Locate the cell with the specified text and output its [X, Y] center coordinate. 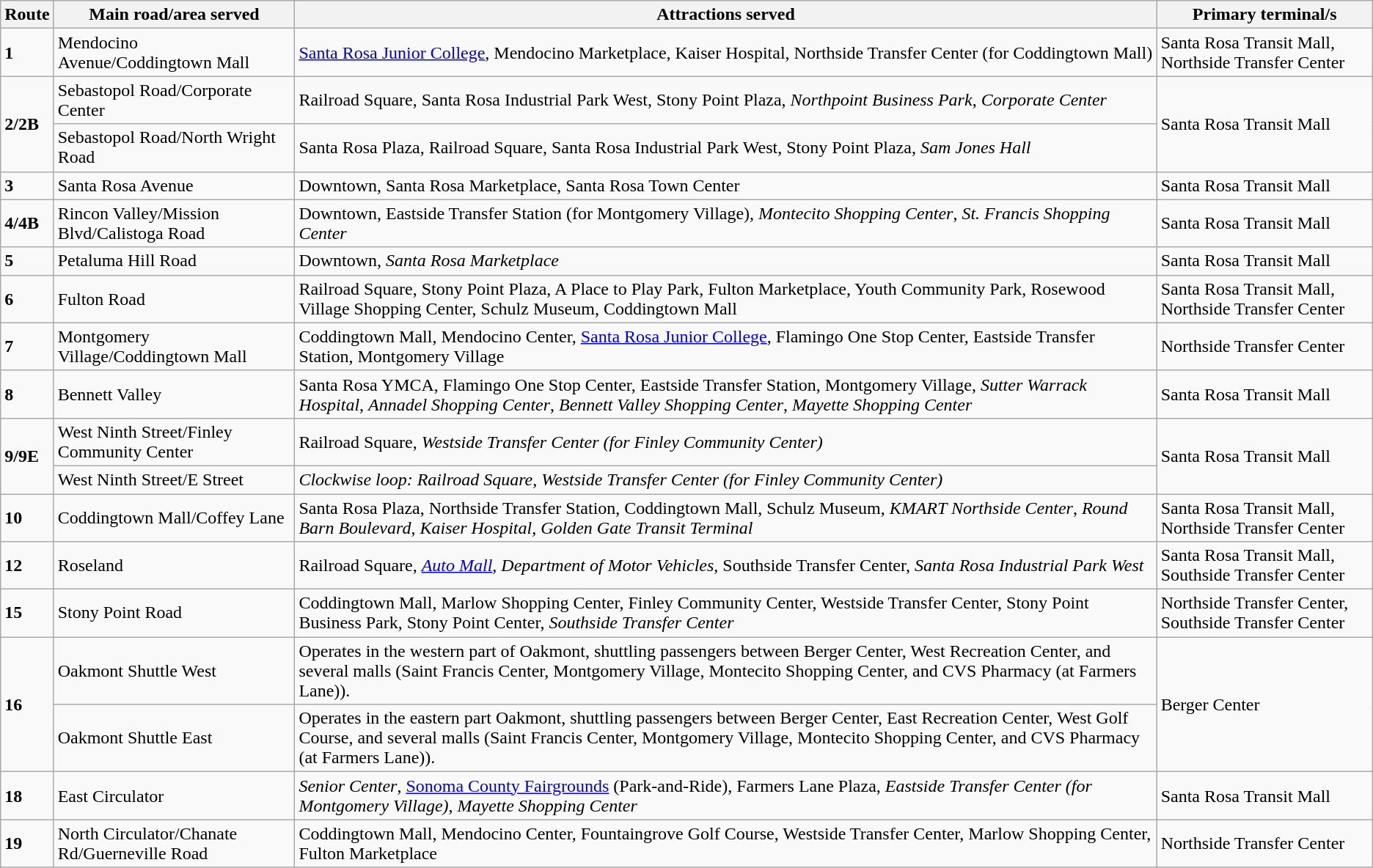
Attractions served [726, 15]
Main road/area served [175, 15]
Santa Rosa Plaza, Railroad Square, Santa Rosa Industrial Park West, Stony Point Plaza, Sam Jones Hall [726, 148]
Berger Center [1264, 705]
5 [27, 261]
Railroad Square, Westside Transfer Center (for Finley Community Center) [726, 441]
8 [27, 394]
12 [27, 566]
15 [27, 613]
18 [27, 796]
Stony Point Road [175, 613]
Coddingtown Mall, Mendocino Center, Santa Rosa Junior College, Flamingo One Stop Center, Eastside Transfer Station, Montgomery Village [726, 346]
6 [27, 299]
Route [27, 15]
Montgomery Village/Coddingtown Mall [175, 346]
Downtown, Santa Rosa Marketplace, Santa Rosa Town Center [726, 185]
Primary terminal/s [1264, 15]
Railroad Square, Auto Mall, Department of Motor Vehicles, Southside Transfer Center, Santa Rosa Industrial Park West [726, 566]
16 [27, 705]
Roseland [175, 566]
Santa Rosa Transit Mall, Southside Transfer Center [1264, 566]
Sebastopol Road/Corporate Center [175, 100]
Sebastopol Road/North Wright Road [175, 148]
East Circulator [175, 796]
Coddingtown Mall/Coffey Lane [175, 518]
West Ninth Street/Finley Community Center [175, 441]
2/2B [27, 124]
Petaluma Hill Road [175, 261]
19 [27, 843]
4/4B [27, 223]
Mendocino Avenue/Coddingtown Mall [175, 53]
9/9E [27, 456]
10 [27, 518]
Coddingtown Mall, Mendocino Center, Fountaingrove Golf Course, Westside Transfer Center, Marlow Shopping Center, Fulton Marketplace [726, 843]
Oakmont Shuttle West [175, 671]
Oakmont Shuttle East [175, 738]
Northside Transfer Center, Southside Transfer Center [1264, 613]
Downtown, Eastside Transfer Station (for Montgomery Village), Montecito Shopping Center, St. Francis Shopping Center [726, 223]
Railroad Square, Santa Rosa Industrial Park West, Stony Point Plaza, Northpoint Business Park, Corporate Center [726, 100]
Santa Rosa Avenue [175, 185]
Rincon Valley/Mission Blvd/Calistoga Road [175, 223]
West Ninth Street/E Street [175, 479]
7 [27, 346]
Fulton Road [175, 299]
3 [27, 185]
1 [27, 53]
Santa Rosa Junior College, Mendocino Marketplace, Kaiser Hospital, Northside Transfer Center (for Coddingtown Mall) [726, 53]
Bennett Valley [175, 394]
North Circulator/Chanate Rd/Guerneville Road [175, 843]
Downtown, Santa Rosa Marketplace [726, 261]
Clockwise loop: Railroad Square, Westside Transfer Center (for Finley Community Center) [726, 479]
